Locate the cell with the specified text and output its [x, y] center coordinate. 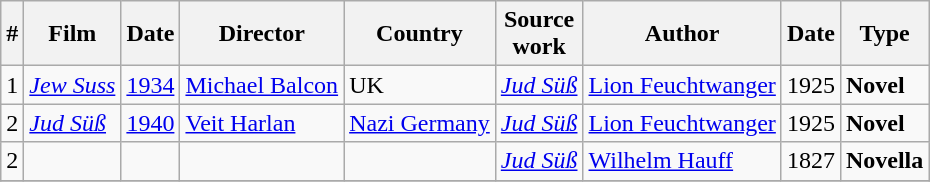
Michael Balcon [262, 85]
Veit Harlan [262, 123]
Jew Suss [72, 85]
Film [72, 34]
1940 [150, 123]
1 [12, 85]
Nazi Germany [420, 123]
Novella [884, 161]
Type [884, 34]
Director [262, 34]
1934 [150, 85]
Sourcework [539, 34]
Author [682, 34]
Wilhelm Hauff [682, 161]
1827 [810, 161]
Country [420, 34]
UK [420, 85]
# [12, 34]
